Return the (X, Y) coordinate for the center point of the cell that contains the specified text.  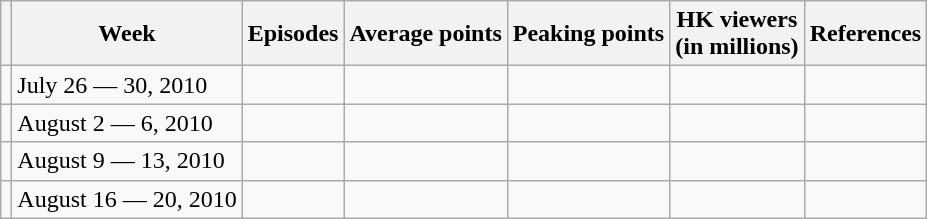
August 16 — 20, 2010 (127, 199)
August 2 — 6, 2010 (127, 123)
Peaking points (588, 34)
References (866, 34)
Week (127, 34)
HK viewers(in millions) (737, 34)
Average points (426, 34)
Episodes (293, 34)
August 9 — 13, 2010 (127, 161)
July 26 — 30, 2010 (127, 85)
